For the text-containing cell, return its midpoint in (x, y) coordinate format. 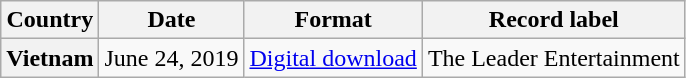
The Leader Entertainment (554, 58)
Vietnam (50, 58)
Digital download (333, 58)
June 24, 2019 (172, 58)
Format (333, 20)
Record label (554, 20)
Date (172, 20)
Country (50, 20)
